Pinpoint the cell where the given text exists, returning its [X, Y] midpoint coordinate. 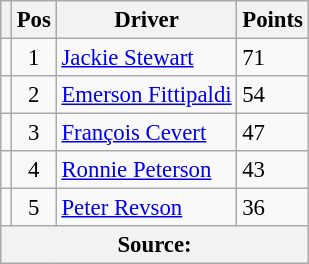
71 [272, 58]
36 [272, 208]
Jackie Stewart [146, 58]
Emerson Fittipaldi [146, 95]
Points [272, 20]
43 [272, 170]
4 [34, 170]
Pos [34, 20]
1 [34, 58]
François Cevert [146, 133]
Peter Revson [146, 208]
Source: [155, 245]
Ronnie Peterson [146, 170]
3 [34, 133]
2 [34, 95]
54 [272, 95]
5 [34, 208]
47 [272, 133]
Driver [146, 20]
